Detect which cell encompasses the target text, then output its [x, y] center coordinate. 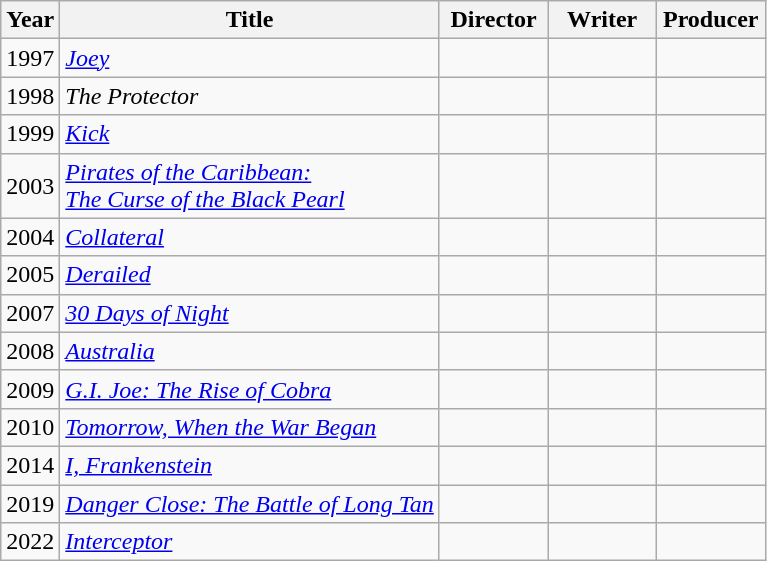
Producer [710, 20]
2010 [30, 427]
I, Frankenstein [250, 465]
2014 [30, 465]
Kick [250, 134]
1999 [30, 134]
2022 [30, 542]
Collateral [250, 237]
Writer [602, 20]
30 Days of Night [250, 313]
Year [30, 20]
2004 [30, 237]
Joey [250, 58]
1997 [30, 58]
Tomorrow, When the War Began [250, 427]
G.I. Joe: The Rise of Cobra [250, 389]
Pirates of the Caribbean:The Curse of the Black Pearl [250, 186]
Title [250, 20]
2019 [30, 503]
2003 [30, 186]
2007 [30, 313]
The Protector [250, 96]
2005 [30, 275]
2008 [30, 351]
1998 [30, 96]
2009 [30, 389]
Danger Close: The Battle of Long Tan [250, 503]
Australia [250, 351]
Interceptor [250, 542]
Director [494, 20]
Derailed [250, 275]
